Search for the cell housing the specified text and yield its [X, Y] center coordinate. 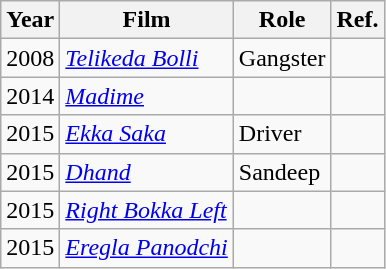
Telikeda Bolli [146, 58]
Year [30, 20]
2008 [30, 58]
Driver [282, 134]
Dhand [146, 172]
Right Bokka Left [146, 210]
Film [146, 20]
Gangster [282, 58]
Role [282, 20]
Madime [146, 96]
Sandeep [282, 172]
Ekka Saka [146, 134]
Ref. [358, 20]
Eregla Panodchi [146, 248]
2014 [30, 96]
